For the text-containing cell, return its midpoint in (X, Y) coordinate format. 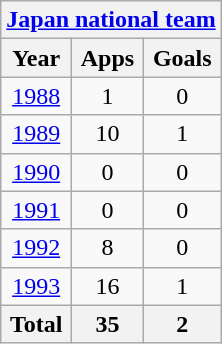
Year (36, 58)
10 (108, 134)
1992 (36, 248)
8 (108, 248)
1989 (36, 134)
Goals (182, 58)
1993 (36, 286)
2 (182, 324)
35 (108, 324)
Total (36, 324)
Apps (108, 58)
1990 (36, 172)
16 (108, 286)
Japan national team (111, 20)
1991 (36, 210)
1988 (36, 96)
